Extract the (x, y) coordinate from the center of the cell holding the provided text.  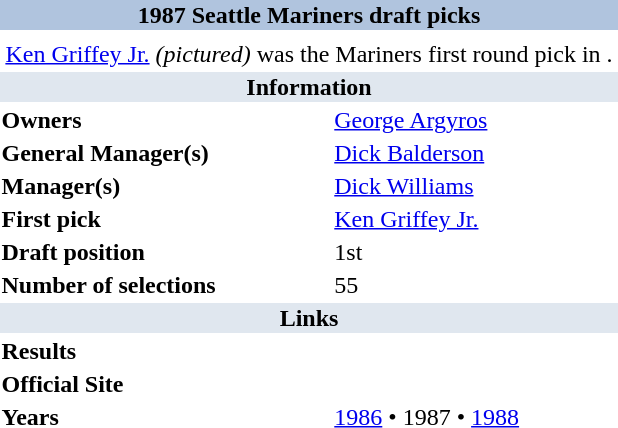
Manager(s) (165, 186)
Number of selections (165, 285)
55 (476, 285)
Information (309, 87)
Links (309, 318)
George Argyros (476, 120)
Dick Williams (476, 186)
1st (476, 252)
1987 Seattle Mariners draft picks (309, 15)
Ken Griffey Jr. (476, 219)
Draft position (165, 252)
Dick Balderson (476, 153)
First pick (165, 219)
Results (165, 351)
Official Site (165, 384)
Owners (165, 120)
General Manager(s) (165, 153)
Ken Griffey Jr. (pictured) was the Mariners first round pick in . (309, 54)
